Return the (x, y) coordinate for the center point of the cell that contains the specified text.  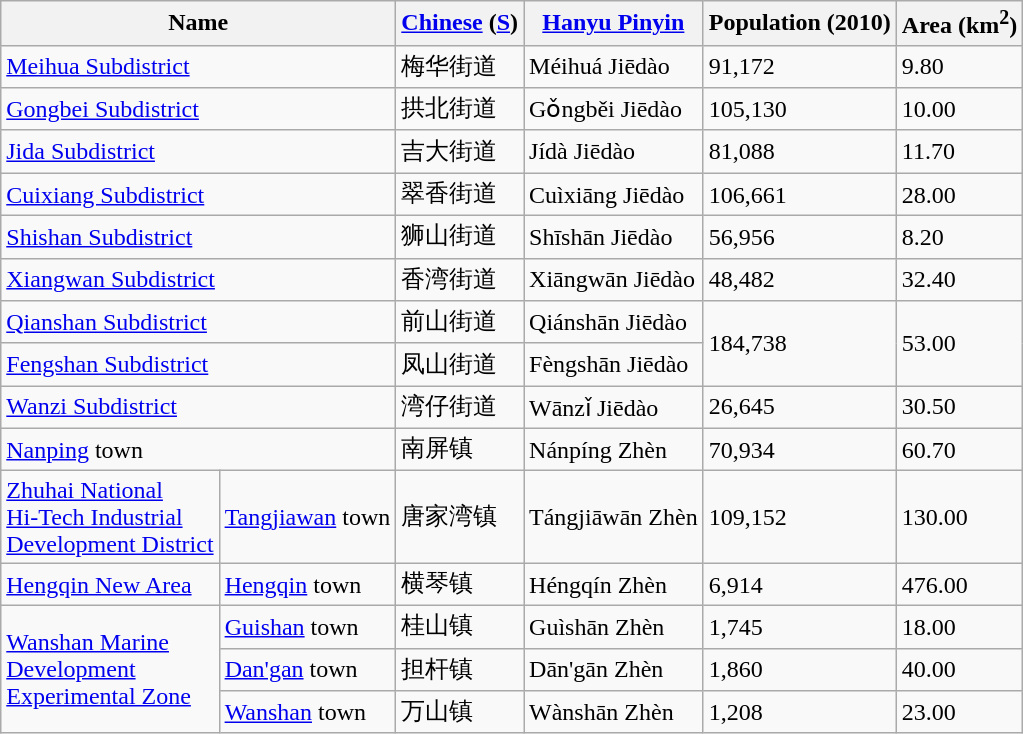
Hengqin New Area (110, 584)
60.70 (960, 450)
Wanshan town (308, 712)
Guishan town (308, 628)
184,738 (800, 344)
桂山镇 (460, 628)
Area (km2) (960, 24)
Tángjiāwān Zhèn (614, 517)
91,172 (800, 66)
Cuìxiāng Jiēdào (614, 194)
109,152 (800, 517)
万山镇 (460, 712)
Zhuhai NationalHi-Tech IndustrialDevelopment District (110, 517)
1,745 (800, 628)
Gongbei Subdistrict (198, 110)
10.00 (960, 110)
Chinese (S) (460, 24)
56,956 (800, 238)
Guìshān Zhèn (614, 628)
Fèngshān Jiēdào (614, 364)
130.00 (960, 517)
狮山街道 (460, 238)
48,482 (800, 280)
Hanyu Pinyin (614, 24)
53.00 (960, 344)
吉大街道 (460, 152)
前山街道 (460, 322)
30.50 (960, 408)
26,645 (800, 408)
Xiāngwān Jiēdào (614, 280)
Wanzi Subdistrict (198, 408)
Fengshan Subdistrict (198, 364)
Méihuá Jiēdào (614, 66)
70,934 (800, 450)
11.70 (960, 152)
Gǒngběi Jiēdào (614, 110)
106,661 (800, 194)
Wànshān Zhèn (614, 712)
6,914 (800, 584)
Xiangwan Subdistrict (198, 280)
Héngqín Zhèn (614, 584)
Wanshan MarineDevelopmentExperimental Zone (110, 670)
9.80 (960, 66)
担杆镇 (460, 670)
476.00 (960, 584)
18.00 (960, 628)
Hengqin town (308, 584)
23.00 (960, 712)
南屏镇 (460, 450)
Wānzǐ Jiēdào (614, 408)
Dān'gān Zhèn (614, 670)
Jídà Jiēdào (614, 152)
Nanping town (198, 450)
32.40 (960, 280)
40.00 (960, 670)
Jida Subdistrict (198, 152)
Cuixiang Subdistrict (198, 194)
Shishan Subdistrict (198, 238)
Tangjiawan town (308, 517)
Qianshan Subdistrict (198, 322)
湾仔街道 (460, 408)
Dan'gan town (308, 670)
8.20 (960, 238)
Qiánshān Jiēdào (614, 322)
1,208 (800, 712)
81,088 (800, 152)
凤山街道 (460, 364)
翠香街道 (460, 194)
拱北街道 (460, 110)
105,130 (800, 110)
28.00 (960, 194)
Meihua Subdistrict (198, 66)
梅华街道 (460, 66)
Name (198, 24)
唐家湾镇 (460, 517)
香湾街道 (460, 280)
Population (2010) (800, 24)
横琴镇 (460, 584)
1,860 (800, 670)
Shīshān Jiēdào (614, 238)
Nánpíng Zhèn (614, 450)
